Detect which cell encompasses the target text, then output its (X, Y) center coordinate. 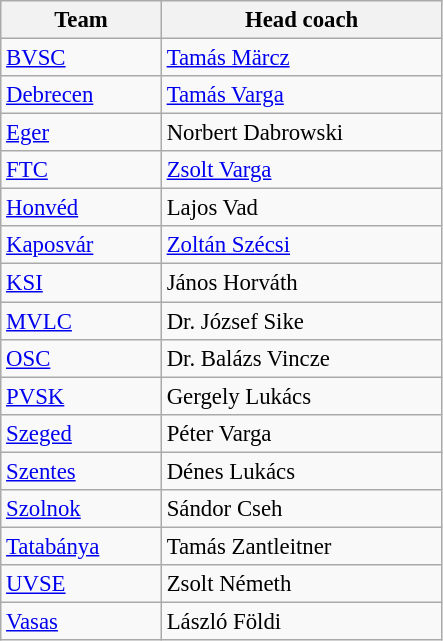
Szolnok (82, 509)
Honvéd (82, 208)
Tatabánya (82, 546)
Team (82, 20)
Gergely Lukács (302, 396)
Péter Varga (302, 433)
János Horváth (302, 283)
Dr. József Sike (302, 321)
Sándor Cseh (302, 509)
Dénes Lukács (302, 471)
Norbert Dabrowski (302, 133)
MVLC (82, 321)
Tamás Zantleitner (302, 546)
Tamás Varga (302, 95)
Vasas (82, 621)
UVSE (82, 584)
Zsolt Varga (302, 170)
Zoltán Szécsi (302, 245)
Tamás Märcz (302, 58)
Zsolt Németh (302, 584)
László Földi (302, 621)
Szentes (82, 471)
Eger (82, 133)
FTC (82, 170)
BVSC (82, 58)
Debrecen (82, 95)
Szeged (82, 433)
Kaposvár (82, 245)
Head coach (302, 20)
Lajos Vad (302, 208)
Dr. Balázs Vincze (302, 358)
PVSK (82, 396)
KSI (82, 283)
OSC (82, 358)
